Output the (x, y) coordinate of the center of the cell containing the given text.  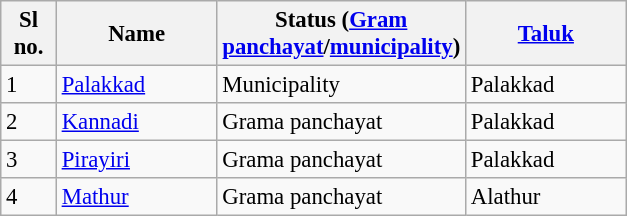
Sl no. (29, 34)
Taluk (546, 34)
Alathur (546, 197)
4 (29, 197)
Kannadi (136, 122)
Mathur (136, 197)
2 (29, 122)
Name (136, 34)
3 (29, 160)
Status (Gram panchayat/municipality) (342, 34)
Pirayiri (136, 160)
1 (29, 85)
Municipality (342, 85)
